Capture the cell that displays the provided text and extract its (x, y) central coordinate. 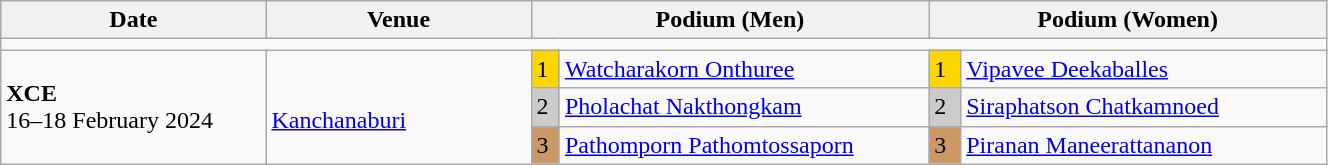
Vipavee Deekaballes (1144, 69)
Siraphatson Chatkamnoed (1144, 107)
Podium (Men) (730, 20)
Pathomporn Pathomtossaporn (744, 145)
Date (134, 20)
Podium (Women) (1128, 20)
Kanchanaburi (398, 107)
Piranan Maneerattananon (1144, 145)
Pholachat Nakthongkam (744, 107)
Watcharakorn Onthuree (744, 69)
XCE 16–18 February 2024 (134, 107)
Venue (398, 20)
